Pinpoint the cell where the given text exists, returning its (X, Y) midpoint coordinate. 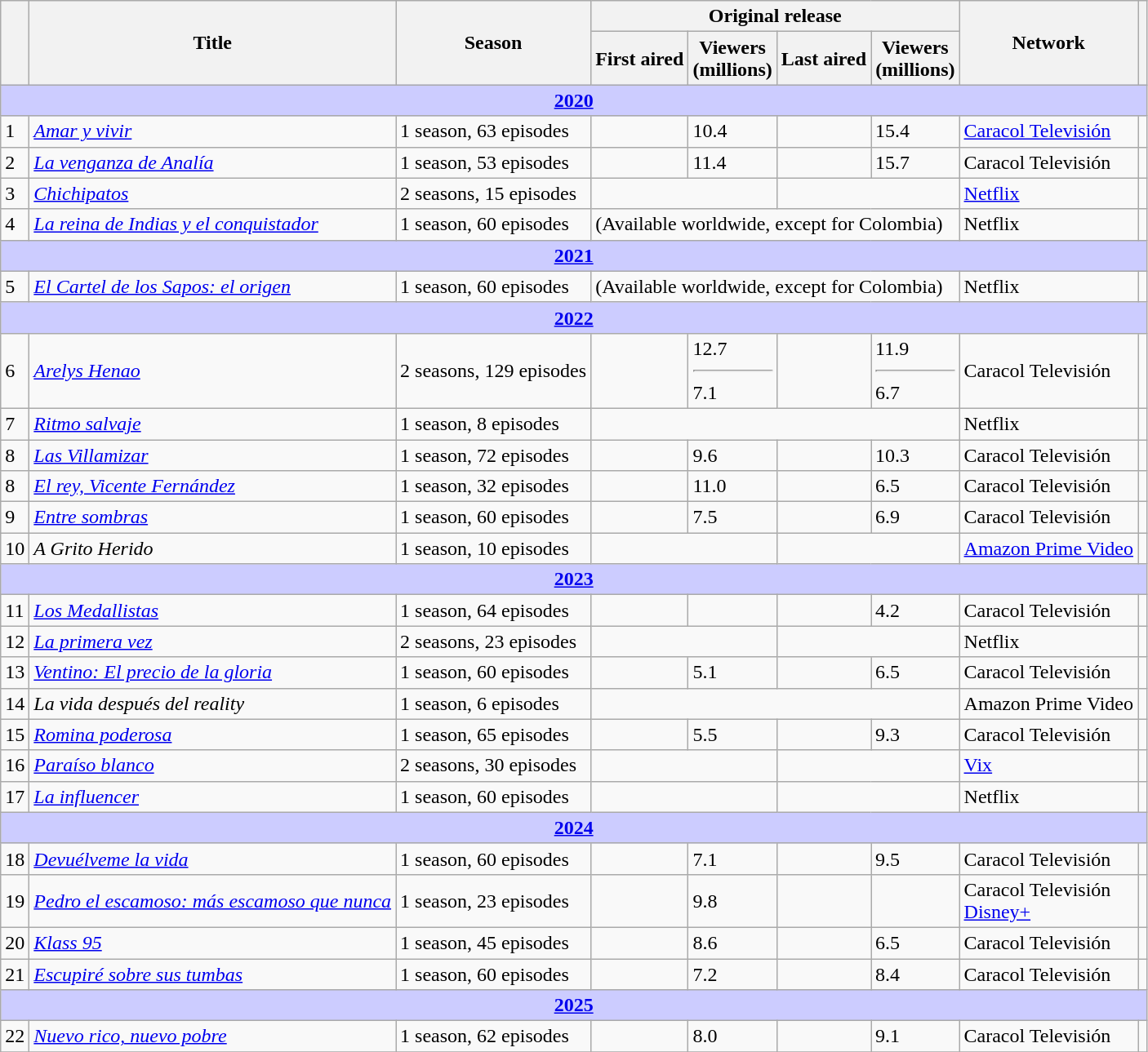
1 season, 10 episodes (493, 548)
Romina poderosa (212, 735)
La reina de Indias y el conquistador (212, 224)
10 (15, 548)
2023 (574, 579)
13 (15, 672)
2 seasons, 23 episodes (493, 641)
16 (15, 766)
18 (15, 859)
21 (15, 974)
1 season, 53 episodes (493, 162)
El rey, Vicente Fernández (212, 486)
9.6 (732, 455)
Las Villamizar (212, 455)
4.2 (915, 610)
Vix (1048, 766)
5.1 (732, 672)
Ritmo salvaje (212, 424)
El Cartel de los Sapos: el origen (212, 286)
Arelys Henao (212, 371)
Title (212, 42)
2 seasons, 15 episodes (493, 193)
10.3 (915, 455)
9.5 (915, 859)
Season (493, 42)
15 (15, 735)
9 (15, 517)
6 (15, 371)
La venganza de Analía (212, 162)
11.0 (732, 486)
1 season, 62 episodes (493, 1036)
1 season, 32 episodes (493, 486)
La primera vez (212, 641)
8.4 (915, 974)
Chichipatos (212, 193)
1 season, 45 episodes (493, 943)
1 season, 23 episodes (493, 901)
7.1 (732, 859)
9.1 (915, 1036)
Last aired (823, 59)
7 (15, 424)
2020 (574, 100)
15.4 (915, 131)
8.0 (732, 1036)
17 (15, 797)
La vida después del reality (212, 704)
A Grito Herido (212, 548)
15.7 (915, 162)
Nuevo rico, nuevo pobre (212, 1036)
2 seasons, 30 episodes (493, 766)
1 (15, 131)
4 (15, 224)
Caracol TelevisiónDisney+ (1048, 901)
11 (15, 610)
Los Medallistas (212, 610)
14 (15, 704)
Klass 95 (212, 943)
9.3 (915, 735)
First aired (640, 59)
Devuélveme la vida (212, 859)
11.9 6.7 (915, 371)
Network (1048, 42)
5.5 (732, 735)
Paraíso blanco (212, 766)
1 season, 64 episodes (493, 610)
Amar y vivir (212, 131)
1 season, 65 episodes (493, 735)
19 (15, 901)
22 (15, 1036)
7.5 (732, 517)
6.9 (915, 517)
20 (15, 943)
2 (15, 162)
2025 (574, 1005)
Ventino: El precio de la gloria (212, 672)
1 season, 8 episodes (493, 424)
8.6 (732, 943)
2024 (574, 828)
12 (15, 641)
La influencer (212, 797)
1 season, 6 episodes (493, 704)
7.2 (732, 974)
11.4 (732, 162)
9.8 (732, 901)
Entre sombras (212, 517)
1 season, 63 episodes (493, 131)
5 (15, 286)
10.4 (732, 131)
Original release (776, 16)
2021 (574, 255)
2 seasons, 129 episodes (493, 371)
1 season, 72 episodes (493, 455)
2022 (574, 317)
Pedro el escamoso: más escamoso que nunca (212, 901)
3 (15, 193)
12.7 7.1 (732, 371)
Escupiré sobre sus tumbas (212, 974)
